Find where the given text appears and provide that cell's center as [X, Y] coordinate. 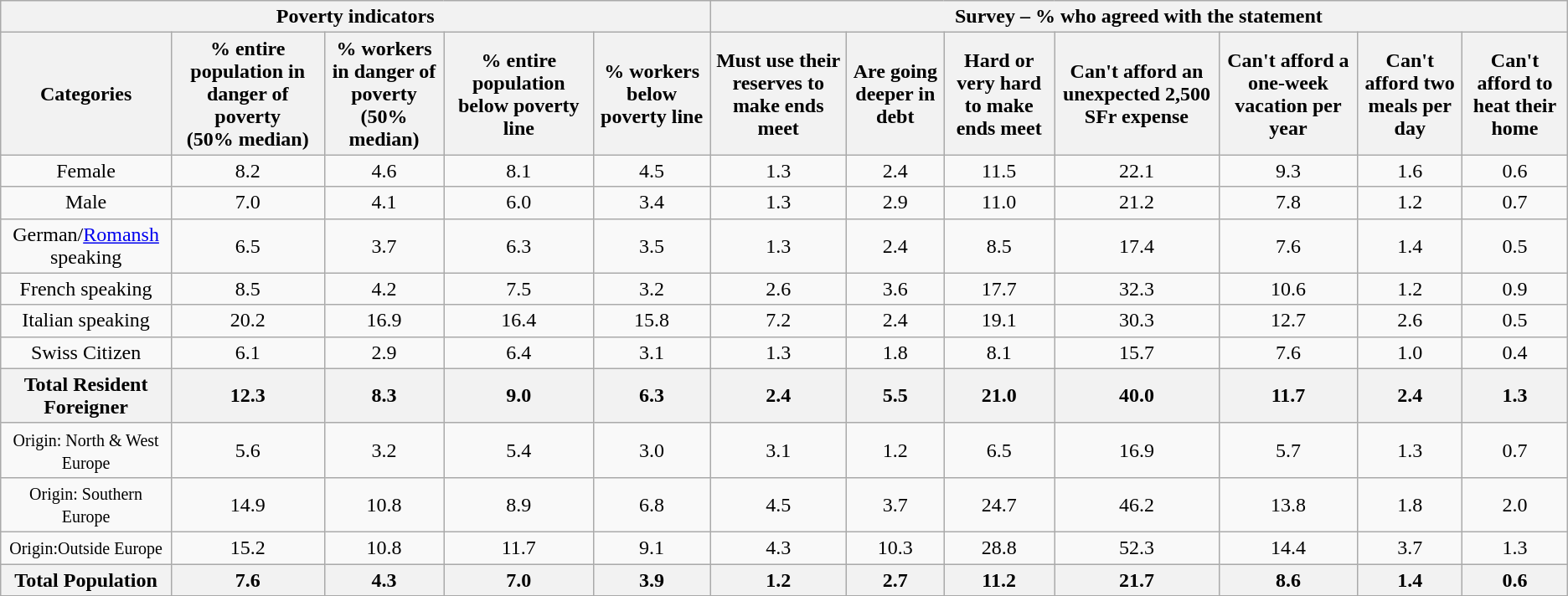
1.0 [1411, 352]
Can't afford two meals per day [1411, 94]
15.8 [652, 321]
15.2 [248, 547]
Categories [86, 94]
14.9 [248, 504]
Survey – % who agreed with the statement [1139, 17]
Can't afford a one-week vacation per year [1288, 94]
11.5 [999, 171]
30.3 [1137, 321]
9.1 [652, 547]
9.3 [1288, 171]
21.0 [999, 395]
Origin:Outside Europe [86, 547]
12.3 [248, 395]
Can't afford to heat their home [1514, 94]
Can't afford an unexpected 2,500 SFr expense [1137, 94]
10.6 [1288, 289]
6.0 [519, 203]
13.8 [1288, 504]
11.2 [999, 580]
7.8 [1288, 203]
14.4 [1288, 547]
Hard or very hard to make ends meet [999, 94]
20.2 [248, 321]
7.2 [779, 321]
19.1 [999, 321]
17.7 [999, 289]
40.0 [1137, 395]
10.3 [895, 547]
3.9 [652, 580]
German/Romansh speaking [86, 246]
5.7 [1288, 450]
8.6 [1288, 580]
6.4 [519, 352]
21.7 [1137, 580]
8.9 [519, 504]
0.4 [1514, 352]
24.7 [999, 504]
% workers in danger of poverty(50% median) [384, 94]
1.6 [1411, 171]
% workers below poverty line [652, 94]
Are going deeper in debt [895, 94]
2.0 [1514, 504]
4.1 [384, 203]
Poverty indicators [355, 17]
22.1 [1137, 171]
11.0 [999, 203]
7.5 [519, 289]
Total Resident Foreigner [86, 395]
3.4 [652, 203]
52.3 [1137, 547]
% entire population below poverty line [519, 94]
Italian speaking [86, 321]
8.3 [384, 395]
4.2 [384, 289]
46.2 [1137, 504]
15.7 [1137, 352]
French speaking [86, 289]
32.3 [1137, 289]
Male [86, 203]
Female [86, 171]
16.4 [519, 321]
21.2 [1137, 203]
6.1 [248, 352]
3.5 [652, 246]
0.9 [1514, 289]
3.6 [895, 289]
Total Population [86, 580]
3.0 [652, 450]
12.7 [1288, 321]
28.8 [999, 547]
5.4 [519, 450]
8.2 [248, 171]
5.6 [248, 450]
2.7 [895, 580]
5.5 [895, 395]
% entire population in danger of poverty(50% median) [248, 94]
Swiss Citizen [86, 352]
6.8 [652, 504]
9.0 [519, 395]
Must use their reserves to make ends meet [779, 94]
17.4 [1137, 246]
Origin: North & West Europe [86, 450]
4.6 [384, 171]
Origin: Southern Europe [86, 504]
